From the cell containing the given text, extract its center point as (X, Y) coordinate. 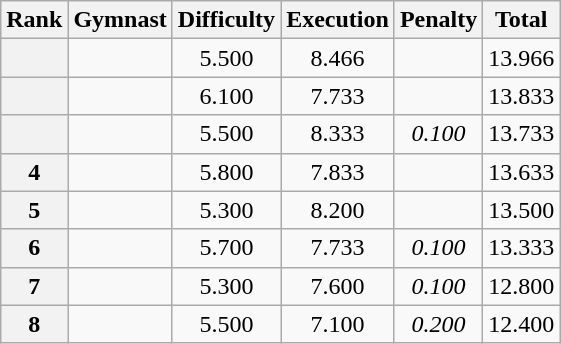
0.200 (438, 324)
Execution (338, 20)
8.466 (338, 58)
12.400 (522, 324)
7.833 (338, 172)
4 (34, 172)
8 (34, 324)
7.100 (338, 324)
7 (34, 286)
5.700 (226, 248)
Total (522, 20)
6 (34, 248)
12.800 (522, 286)
13.500 (522, 210)
13.733 (522, 134)
7.600 (338, 286)
13.966 (522, 58)
8.333 (338, 134)
13.633 (522, 172)
6.100 (226, 96)
13.333 (522, 248)
Difficulty (226, 20)
Gymnast (120, 20)
13.833 (522, 96)
8.200 (338, 210)
5.800 (226, 172)
5 (34, 210)
Penalty (438, 20)
Rank (34, 20)
